Search for the cell housing the specified text and yield its [x, y] center coordinate. 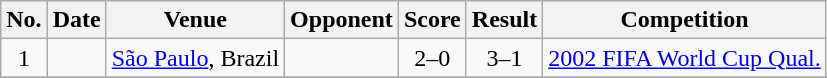
Venue [195, 20]
Date [76, 20]
São Paulo, Brazil [195, 58]
3–1 [504, 58]
1 [24, 58]
2–0 [432, 58]
2002 FIFA World Cup Qual. [685, 58]
Result [504, 20]
Competition [685, 20]
No. [24, 20]
Opponent [342, 20]
Score [432, 20]
